Search for the cell housing the specified text and yield its (x, y) center coordinate. 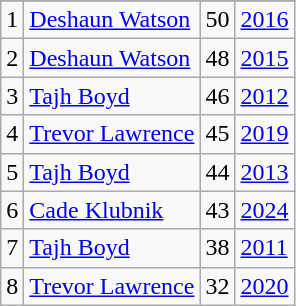
2020 (264, 286)
2024 (264, 210)
7 (12, 248)
2 (12, 58)
48 (218, 58)
45 (218, 134)
2011 (264, 248)
8 (12, 286)
2012 (264, 96)
32 (218, 286)
44 (218, 172)
Cade Klubnik (112, 210)
6 (12, 210)
43 (218, 210)
3 (12, 96)
2013 (264, 172)
2016 (264, 20)
2019 (264, 134)
2015 (264, 58)
1 (12, 20)
5 (12, 172)
4 (12, 134)
50 (218, 20)
46 (218, 96)
38 (218, 248)
